Identify which cell holds the provided text, then report its [X, Y] central coordinate. 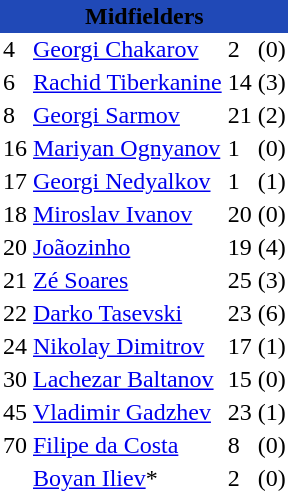
24 [15, 346]
15 [240, 380]
Zé Soares [128, 280]
45 [15, 412]
2 [240, 50]
70 [15, 446]
Vladimir Gadzhev [128, 412]
Filipe da Costa [128, 446]
6 [15, 82]
25 [240, 280]
Rachid Tiberkanine [128, 82]
Mariyan Ognyanov [128, 148]
Lachezar Baltanov [128, 380]
Georgi Chakarov [128, 50]
Georgi Nedyalkov [128, 182]
Darko Tasevski [128, 314]
16 [15, 148]
4 [15, 50]
Joãozinho [128, 248]
18 [15, 214]
30 [15, 380]
Miroslav Ivanov [128, 214]
Georgi Sarmov [128, 116]
19 [240, 248]
Nikolay Dimitrov [128, 346]
14 [240, 82]
22 [15, 314]
